Extract the [x, y] coordinate from the center of the cell holding the provided text.  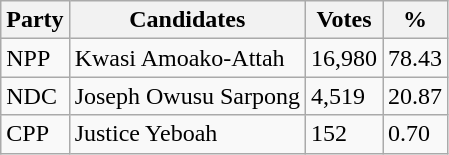
Justice Yeboah [187, 134]
% [416, 20]
CPP [35, 134]
NDC [35, 96]
4,519 [344, 96]
NPP [35, 58]
Party [35, 20]
20.87 [416, 96]
Kwasi Amoako-Attah [187, 58]
0.70 [416, 134]
16,980 [344, 58]
78.43 [416, 58]
Candidates [187, 20]
Votes [344, 20]
152 [344, 134]
Joseph Owusu Sarpong [187, 96]
